Determine the [X, Y] coordinate at the center of the cell enclosing the given text.  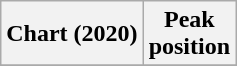
Chart (2020) [72, 34]
Peakposition [189, 34]
